Return the [X, Y] coordinate for the center point of the cell that contains the specified text.  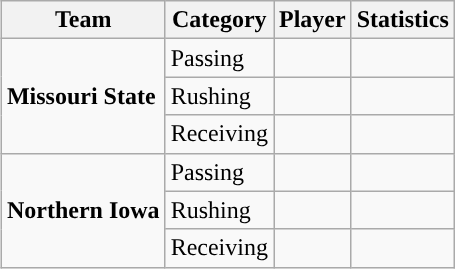
Category [219, 20]
Player [313, 20]
Missouri State [83, 96]
Northern Iowa [83, 210]
Team [83, 20]
Statistics [402, 20]
